Determine the (X, Y) coordinate at the center of the cell enclosing the given text.  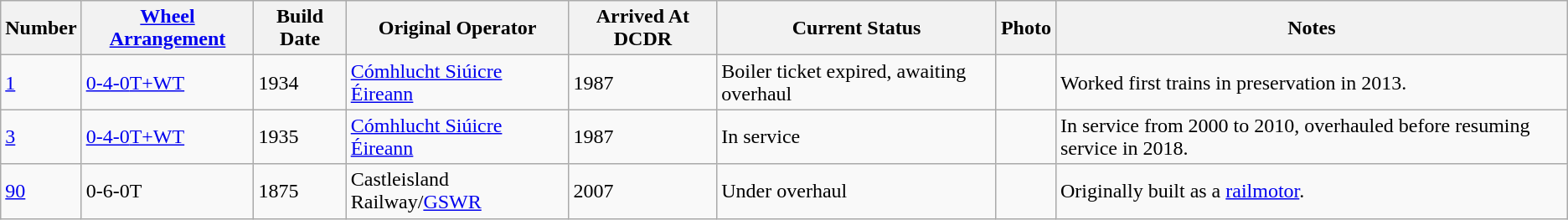
1935 (300, 137)
In service from 2000 to 2010, overhauled before resuming service in 2018. (1312, 137)
Under overhaul (857, 191)
Originally built as a railmotor. (1312, 191)
Notes (1312, 28)
Worked first trains in preservation in 2013. (1312, 82)
Wheel Arrangement (168, 28)
In service (857, 137)
Original Operator (457, 28)
Castleisland Railway/GSWR (457, 191)
0-6-0T (168, 191)
Boiler ticket expired, awaiting overhaul (857, 82)
90 (41, 191)
Arrived At DCDR (643, 28)
Build Date (300, 28)
1934 (300, 82)
3 (41, 137)
Photo (1025, 28)
2007 (643, 191)
Number (41, 28)
1875 (300, 191)
1 (41, 82)
Current Status (857, 28)
